Output the (X, Y) coordinate of the center of the cell containing the given text.  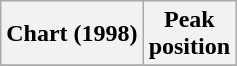
Peakposition (189, 34)
Chart (1998) (72, 34)
